Return [x, y] of the center of cell containing provided text 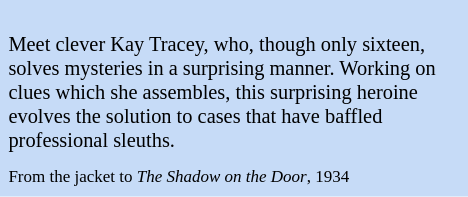
From the jacket to The Shadow on the Door, 1934 [234, 176]
